From the cell containing the given text, extract its center point as [X, Y] coordinate. 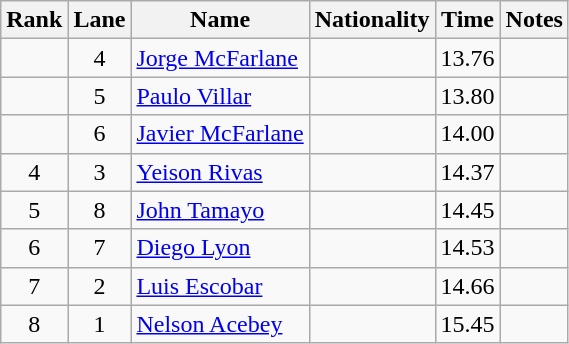
Nelson Acebey [220, 324]
13.76 [468, 58]
Paulo Villar [220, 96]
2 [100, 286]
Diego Lyon [220, 248]
Time [468, 20]
3 [100, 172]
14.66 [468, 286]
Notes [534, 20]
14.53 [468, 248]
Jorge McFarlane [220, 58]
Lane [100, 20]
Name [220, 20]
Nationality [372, 20]
John Tamayo [220, 210]
14.00 [468, 134]
Luis Escobar [220, 286]
14.37 [468, 172]
Javier McFarlane [220, 134]
13.80 [468, 96]
14.45 [468, 210]
Rank [34, 20]
15.45 [468, 324]
Yeison Rivas [220, 172]
1 [100, 324]
